Determine the (X, Y) coordinate at the center of the cell enclosing the given text.  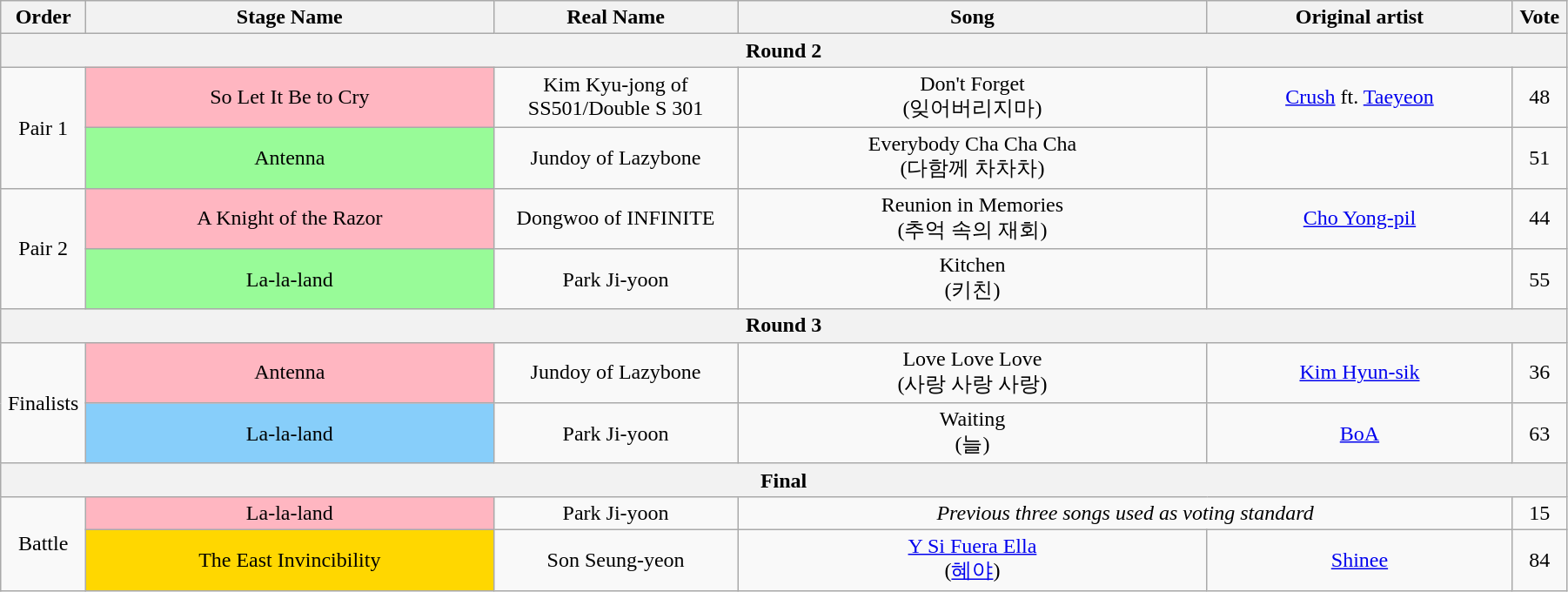
Song (973, 17)
Stage Name (290, 17)
Real Name (616, 17)
The East Invincibility (290, 560)
Order (44, 17)
84 (1539, 560)
Previous three songs used as voting standard (1125, 513)
55 (1539, 279)
63 (1539, 434)
Vote (1539, 17)
Round 3 (784, 326)
48 (1539, 98)
Finalists (44, 402)
Dongwoo of INFINITE (616, 219)
Waiting(늘) (973, 434)
Kitchen(키친) (973, 279)
Original artist (1359, 17)
36 (1539, 373)
51 (1539, 158)
15 (1539, 513)
Cho Yong-pil (1359, 219)
Son Seung-yeon (616, 560)
So Let It Be to Cry (290, 98)
44 (1539, 219)
Pair 2 (44, 249)
Crush ft. Taeyeon (1359, 98)
Everybody Cha Cha Cha(다함께 차차차) (973, 158)
BoA (1359, 434)
Don't Forget(잊어버리지마) (973, 98)
A Knight of the Razor (290, 219)
Kim Hyun-sik (1359, 373)
Y Si Fuera Ella(혜야) (973, 560)
Battle (44, 543)
Love Love Love(사랑 사랑 사랑) (973, 373)
Pair 1 (44, 127)
Final (784, 480)
Shinee (1359, 560)
Reunion in Memories(추억 속의 재회) (973, 219)
Round 2 (784, 50)
Kim Kyu-jong of SS501/Double S 301 (616, 98)
